Locate the cell with the specified text and output its [X, Y] center coordinate. 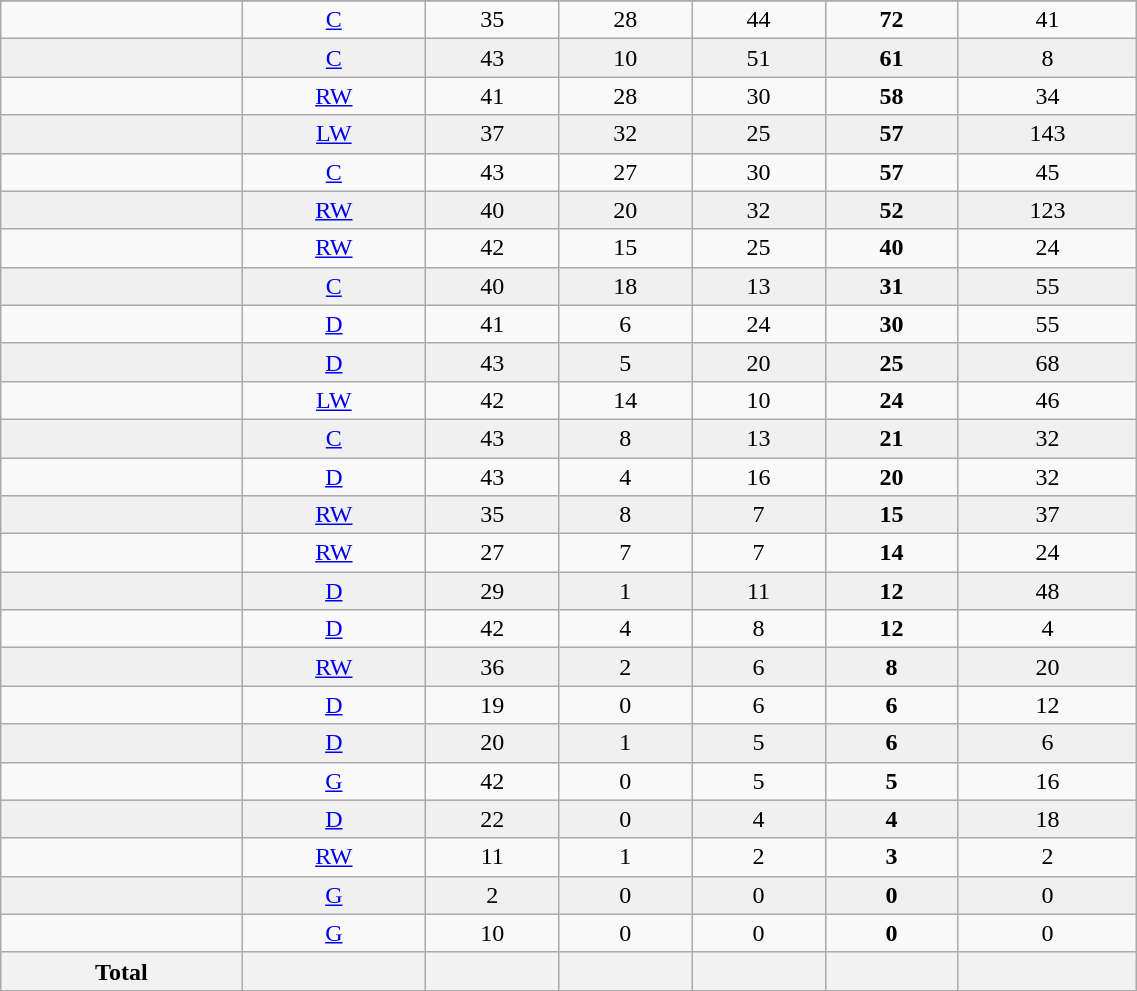
29 [492, 591]
143 [1048, 134]
58 [892, 96]
21 [892, 438]
52 [892, 210]
51 [758, 58]
3 [892, 857]
48 [1048, 591]
61 [892, 58]
44 [758, 20]
Total [122, 971]
72 [892, 20]
34 [1048, 96]
36 [492, 667]
46 [1048, 400]
45 [1048, 172]
68 [1048, 362]
123 [1048, 210]
31 [892, 286]
19 [492, 705]
22 [492, 819]
